Capture the cell that displays the provided text and extract its (x, y) central coordinate. 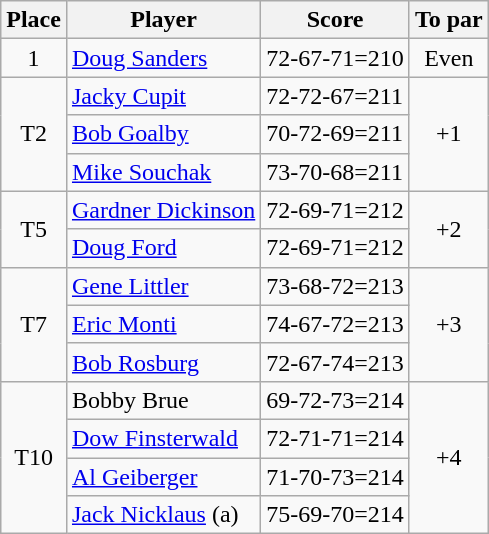
Jacky Cupit (163, 96)
Gene Littler (163, 286)
Doug Sanders (163, 58)
Player (163, 20)
69-72-73=214 (336, 400)
To par (448, 20)
70-72-69=211 (336, 134)
Even (448, 58)
+1 (448, 134)
1 (34, 58)
75-69-70=214 (336, 515)
73-68-72=213 (336, 286)
Bob Rosburg (163, 362)
72-71-71=214 (336, 438)
74-67-72=213 (336, 324)
Gardner Dickinson (163, 210)
71-70-73=214 (336, 477)
T5 (34, 229)
Mike Souchak (163, 172)
+2 (448, 229)
T2 (34, 134)
Score (336, 20)
72-67-74=213 (336, 362)
Jack Nicklaus (a) (163, 515)
Dow Finsterwald (163, 438)
72-72-67=211 (336, 96)
73-70-68=211 (336, 172)
Bobby Brue (163, 400)
Eric Monti (163, 324)
Al Geiberger (163, 477)
72-67-71=210 (336, 58)
T7 (34, 324)
Place (34, 20)
+4 (448, 457)
Bob Goalby (163, 134)
+3 (448, 324)
T10 (34, 457)
Doug Ford (163, 248)
